Capture the cell that displays the provided text and extract its (x, y) central coordinate. 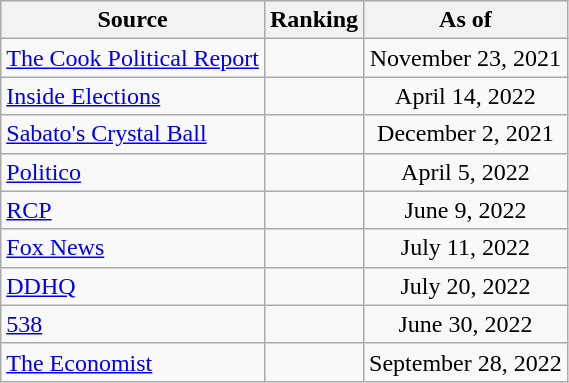
Inside Elections (133, 96)
June 9, 2022 (466, 210)
538 (133, 324)
The Cook Political Report (133, 58)
July 11, 2022 (466, 248)
April 14, 2022 (466, 96)
Source (133, 20)
RCP (133, 210)
July 20, 2022 (466, 286)
The Economist (133, 362)
June 30, 2022 (466, 324)
Politico (133, 172)
Fox News (133, 248)
DDHQ (133, 286)
November 23, 2021 (466, 58)
April 5, 2022 (466, 172)
September 28, 2022 (466, 362)
Sabato's Crystal Ball (133, 134)
As of (466, 20)
December 2, 2021 (466, 134)
Ranking (314, 20)
